Determine the (x, y) coordinate at the center of the cell enclosing the given text.  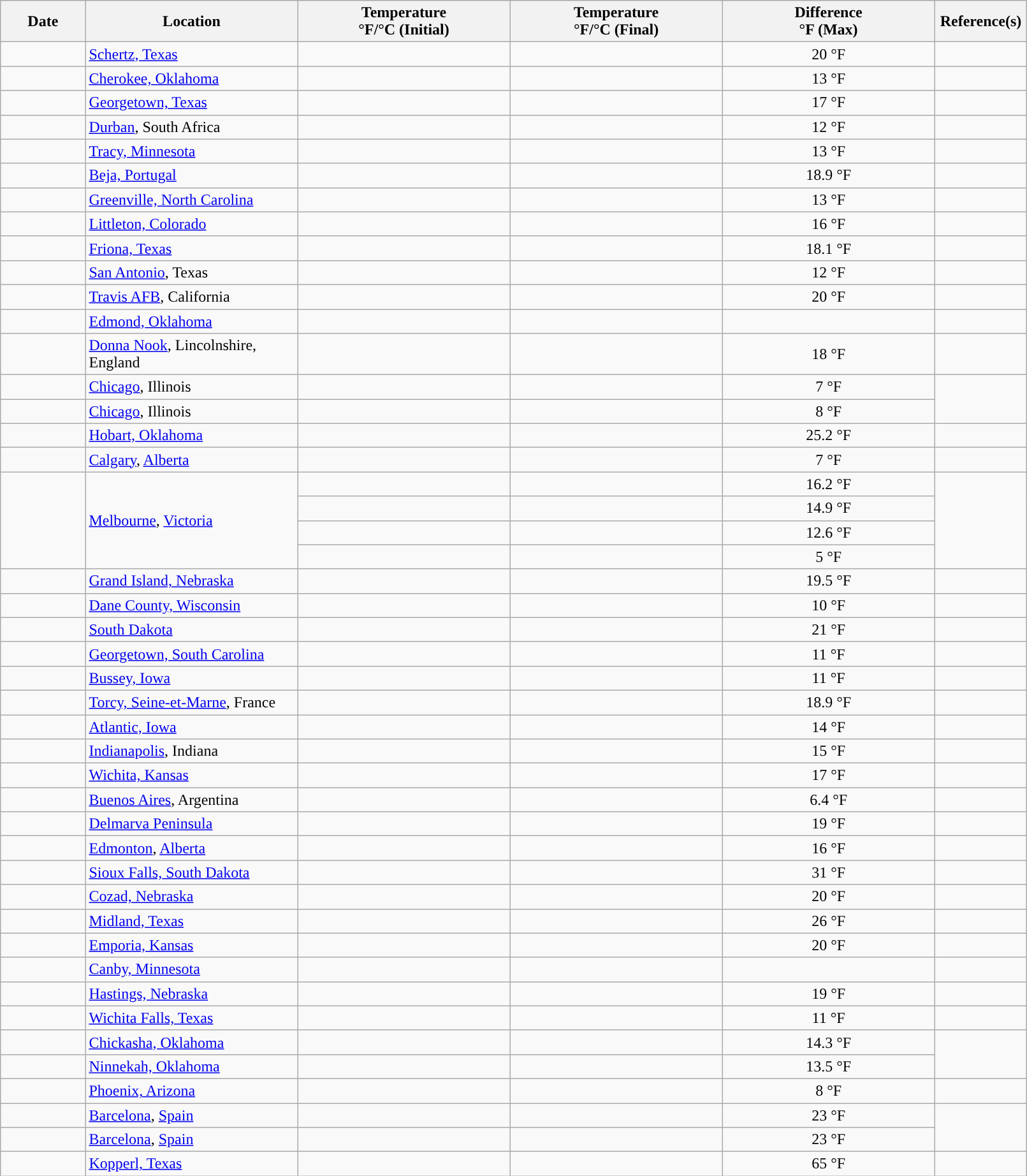
Georgetown, Texas (191, 103)
Buenos Aires, Argentina (191, 800)
Date (43, 22)
Wichita, Kansas (191, 775)
26 °F (829, 921)
14.9 °F (829, 508)
Friona, Texas (191, 248)
San Antonio, Texas (191, 272)
Georgetown, South Carolina (191, 654)
18.1 °F (829, 248)
Hastings, Nebraska (191, 994)
12.6 °F (829, 533)
10 °F (829, 605)
31 °F (829, 872)
65 °F (829, 1164)
Durban, South Africa (191, 127)
Indianapolis, Indiana (191, 751)
Donna Nook, Lincolnshire, England (191, 355)
Delmarva Peninsula (191, 824)
Travis AFB, California (191, 297)
Grand Island, Nebraska (191, 581)
Greenville, North Carolina (191, 200)
Schertz, Texas (191, 54)
Torcy, Seine-et-Marne, France (191, 702)
South Dakota (191, 629)
Atlantic, Iowa (191, 726)
14 °F (829, 726)
13.5 °F (829, 1066)
Sioux Falls, South Dakota (191, 872)
Bussey, Iowa (191, 678)
Location (191, 22)
Wichita Falls, Texas (191, 1018)
18 °F (829, 355)
Cherokee, Oklahoma (191, 78)
Chickasha, Oklahoma (191, 1042)
Melbourne, Victoria (191, 520)
Difference°F (Max) (829, 22)
Tracy, Minnesota (191, 151)
16.2 °F (829, 484)
Littleton, Colorado (191, 224)
Reference(s) (980, 22)
14.3 °F (829, 1042)
Phoenix, Arizona (191, 1091)
Kopperl, Texas (191, 1164)
Calgary, Alberta (191, 460)
Hobart, Oklahoma (191, 436)
5 °F (829, 557)
Beja, Portugal (191, 175)
Ninnekah, Oklahoma (191, 1066)
Cozad, Nebraska (191, 897)
19.5 °F (829, 581)
Dane County, Wisconsin (191, 605)
Edmonton, Alberta (191, 848)
6.4 °F (829, 800)
Midland, Texas (191, 921)
25.2 °F (829, 436)
Temperature°F/°C (Final) (616, 22)
21 °F (829, 629)
Canby, Minnesota (191, 969)
Edmond, Oklahoma (191, 321)
15 °F (829, 751)
Emporia, Kansas (191, 945)
Temperature°F/°C (Initial) (404, 22)
